Detect which cell encompasses the target text, then output its [x, y] center coordinate. 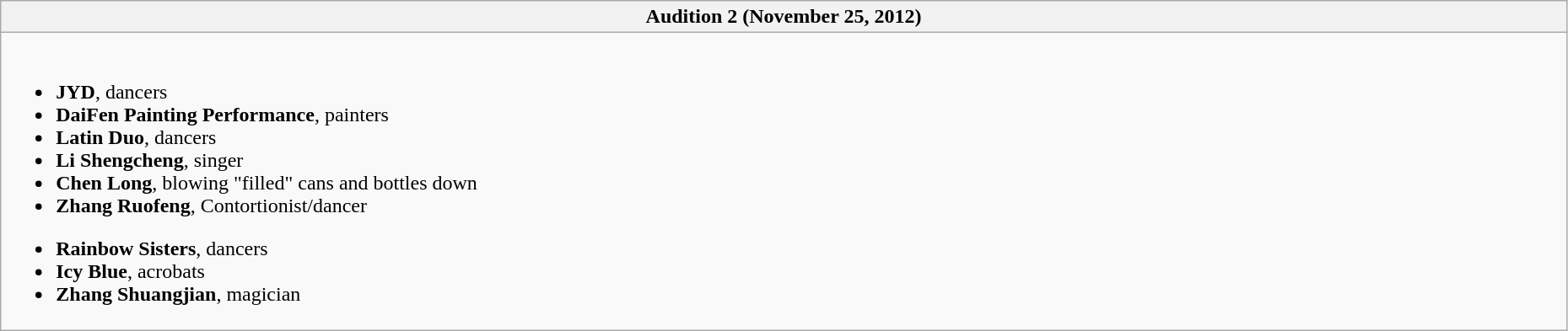
Audition 2 (November 25, 2012) [784, 17]
